Pinpoint the cell where the given text exists, returning its [X, Y] midpoint coordinate. 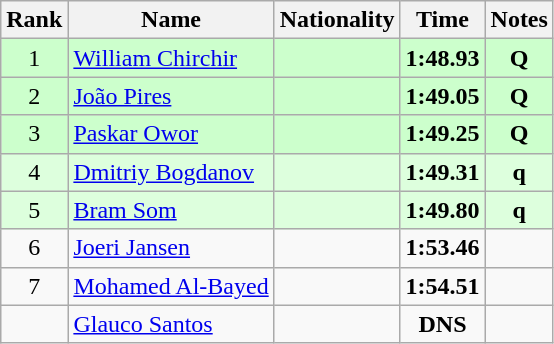
Name [171, 20]
1:49.80 [442, 210]
1:54.51 [442, 286]
Time [442, 20]
1:49.25 [442, 134]
Bram Som [171, 210]
7 [34, 286]
Rank [34, 20]
3 [34, 134]
Joeri Jansen [171, 248]
Dmitriy Bogdanov [171, 172]
João Pires [171, 96]
1:49.05 [442, 96]
1:48.93 [442, 58]
Notes [519, 20]
5 [34, 210]
Glauco Santos [171, 324]
2 [34, 96]
1:49.31 [442, 172]
Nationality [337, 20]
1 [34, 58]
William Chirchir [171, 58]
4 [34, 172]
Paskar Owor [171, 134]
6 [34, 248]
DNS [442, 324]
1:53.46 [442, 248]
Mohamed Al-Bayed [171, 286]
